Determine the [X, Y] coordinate at the center of the cell enclosing the given text.  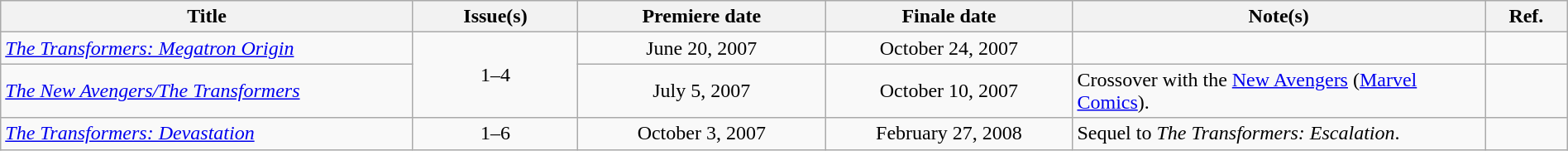
Note(s) [1279, 17]
June 20, 2007 [701, 48]
February 27, 2008 [949, 134]
Issue(s) [495, 17]
The Transformers: Megatron Origin [207, 48]
Finale date [949, 17]
The Transformers: Devastation [207, 134]
October 24, 2007 [949, 48]
July 5, 2007 [701, 91]
October 10, 2007 [949, 91]
Crossover with the New Avengers (Marvel Comics). [1279, 91]
Premiere date [701, 17]
1–6 [495, 134]
Ref. [1527, 17]
1–4 [495, 75]
October 3, 2007 [701, 134]
The New Avengers/The Transformers [207, 91]
Sequel to The Transformers: Escalation. [1279, 134]
Title [207, 17]
